Provide the (x, y) coordinate of the cell's center where the given text is located.  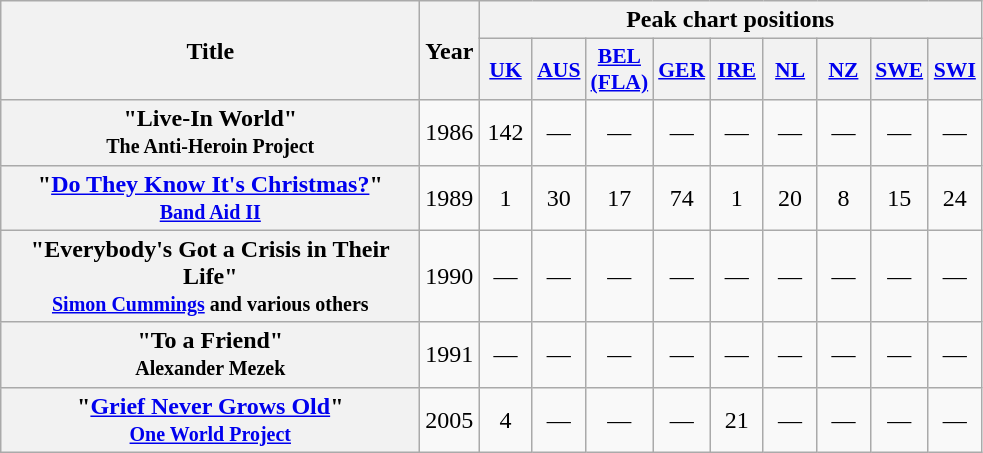
UK (506, 70)
"To a Friend"Alexander Mezek (210, 354)
GER (682, 70)
IRE (736, 70)
21 (736, 420)
NL (790, 70)
24 (954, 198)
1991 (450, 354)
1990 (450, 276)
Title (210, 50)
142 (506, 132)
20 (790, 198)
1986 (450, 132)
SWI (954, 70)
15 (899, 198)
"Do They Know It's Christmas?"Band Aid II (210, 198)
4 (506, 420)
NZ (844, 70)
30 (558, 198)
BEL (FLA) (620, 70)
17 (620, 198)
Year (450, 50)
"Live-In World"The Anti-Heroin Project (210, 132)
SWE (899, 70)
"Everybody's Got a Crisis in Their Life"Simon Cummings and various others (210, 276)
8 (844, 198)
AUS (558, 70)
"Grief Never Grows Old"One World Project (210, 420)
Peak chart positions (730, 20)
1989 (450, 198)
74 (682, 198)
2005 (450, 420)
